Locate the cell with the specified text and output its (X, Y) center coordinate. 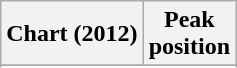
Peakposition (189, 34)
Chart (2012) (72, 34)
